Capture the cell that displays the provided text and extract its [x, y] central coordinate. 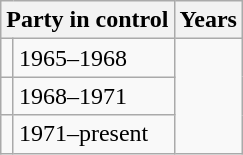
1968–1971 [94, 96]
1971–present [94, 134]
Party in control [88, 20]
1965–1968 [94, 58]
Years [208, 20]
